Locate the cell with the specified text and output its (X, Y) center coordinate. 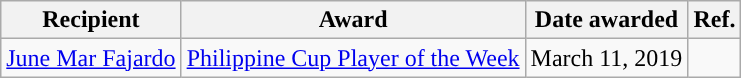
Award (353, 20)
Ref. (714, 20)
March 11, 2019 (606, 58)
Recipient (91, 20)
Date awarded (606, 20)
June Mar Fajardo (91, 58)
Philippine Cup Player of the Week (353, 58)
